Return (x, y) of the center of cell containing provided text 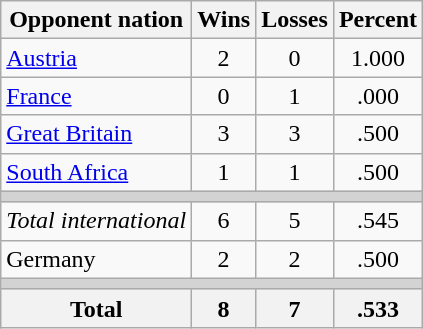
Total (96, 308)
Losses (295, 20)
Germany (96, 259)
.000 (378, 96)
6 (224, 221)
1.000 (378, 58)
South Africa (96, 172)
8 (224, 308)
Austria (96, 58)
Opponent nation (96, 20)
Wins (224, 20)
Great Britain (96, 134)
5 (295, 221)
7 (295, 308)
.533 (378, 308)
.545 (378, 221)
Total international (96, 221)
Percent (378, 20)
France (96, 96)
